For the text-containing cell, return its midpoint in (x, y) coordinate format. 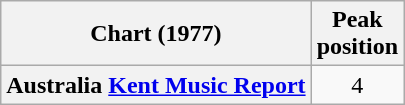
Australia Kent Music Report (156, 85)
4 (357, 85)
Chart (1977) (156, 34)
Peakposition (357, 34)
